From the cell containing the given text, extract its center point as [X, Y] coordinate. 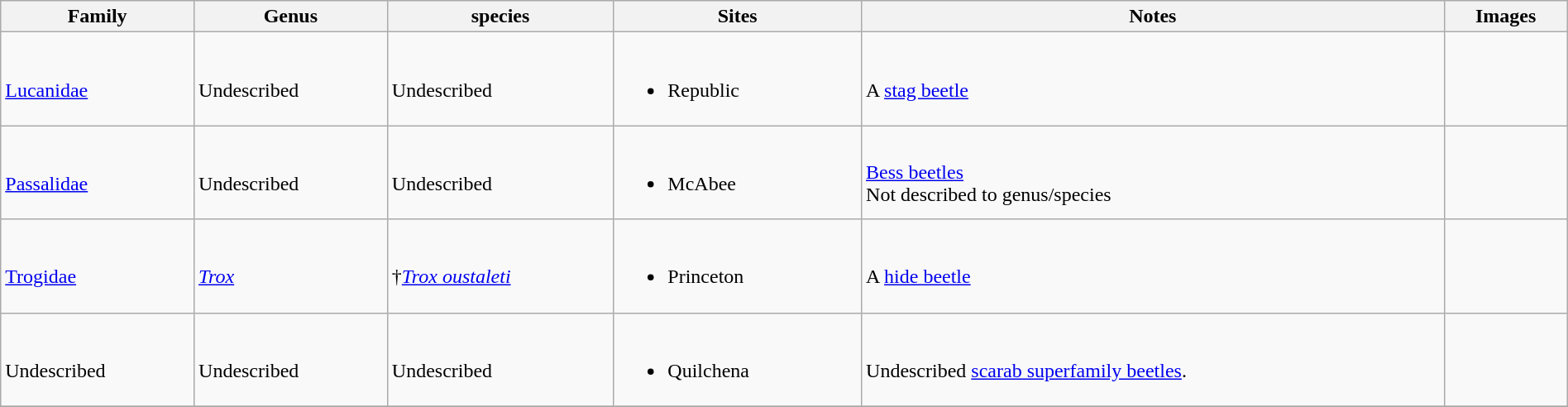
Bess beetlesNot described to genus/species [1153, 172]
Quilchena [738, 359]
Notes [1153, 17]
Genus [291, 17]
Images [1505, 17]
Sites [738, 17]
Republic [738, 79]
Trogidae [98, 266]
Trox [291, 266]
Lucanidae [98, 79]
Family [98, 17]
species [500, 17]
McAbee [738, 172]
Princeton [738, 266]
†Trox oustaleti [500, 266]
Undescribed scarab superfamily beetles. [1153, 359]
A hide beetle [1153, 266]
A stag beetle [1153, 79]
Passalidae [98, 172]
